Output the (X, Y) coordinate of the center of the cell containing the given text.  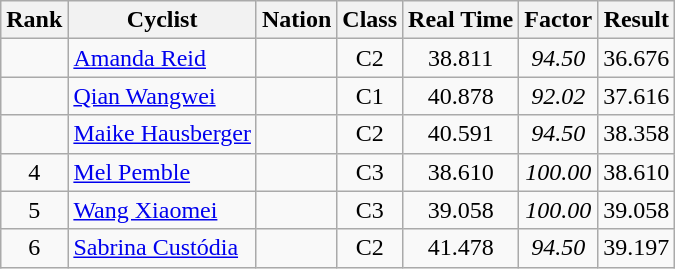
Factor (558, 20)
40.878 (461, 96)
Result (636, 20)
Qian Wangwei (162, 96)
6 (34, 248)
Rank (34, 20)
37.616 (636, 96)
Class (370, 20)
39.197 (636, 248)
92.02 (558, 96)
Amanda Reid (162, 58)
Wang Xiaomei (162, 210)
Sabrina Custódia (162, 248)
38.811 (461, 58)
4 (34, 172)
C1 (370, 96)
Mel Pemble (162, 172)
40.591 (461, 134)
Cyclist (162, 20)
41.478 (461, 248)
Maike Hausberger (162, 134)
Real Time (461, 20)
Nation (296, 20)
36.676 (636, 58)
5 (34, 210)
38.358 (636, 134)
